Capture the cell that displays the provided text and extract its (X, Y) central coordinate. 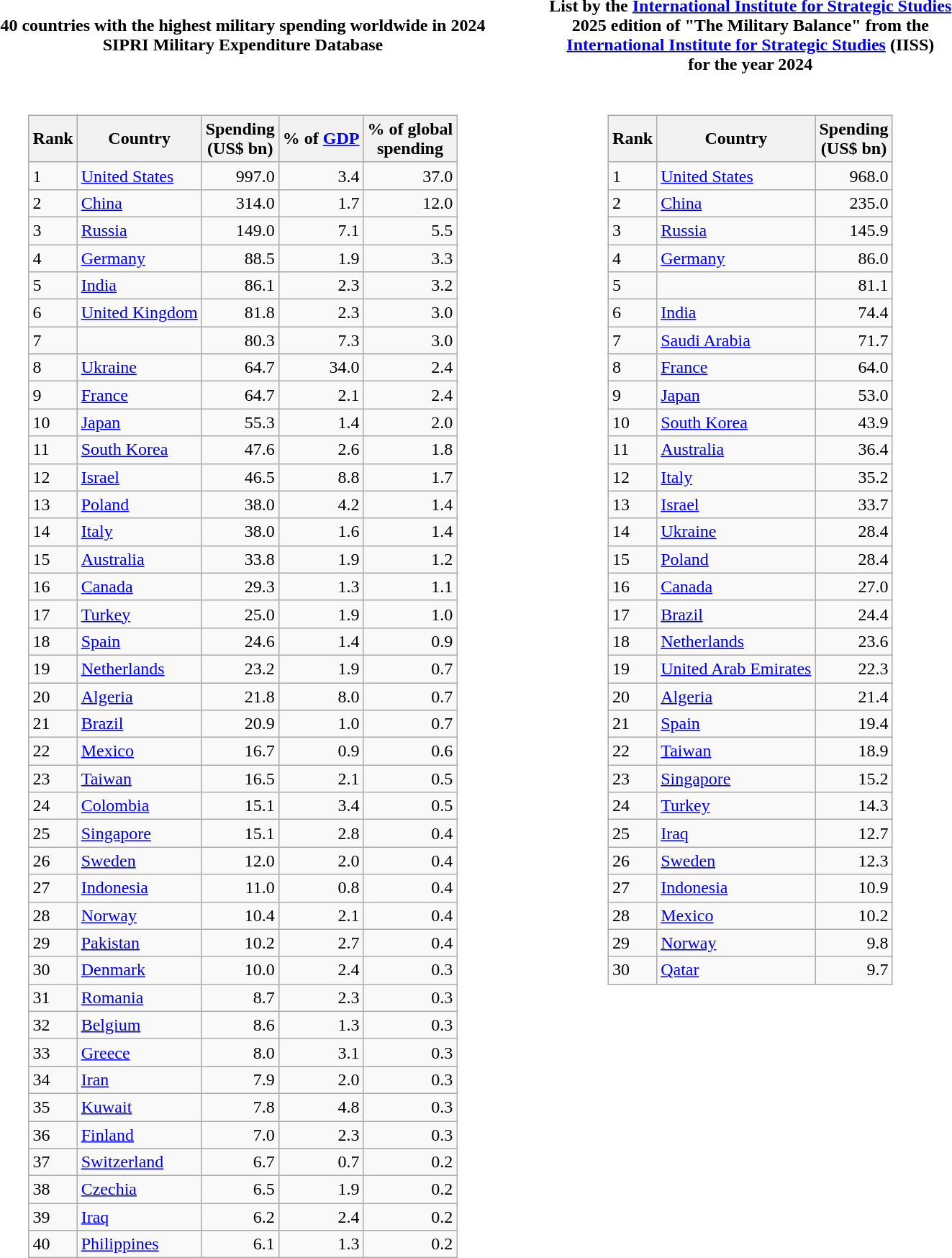
Philippines (140, 1244)
145.9 (853, 230)
71.7 (853, 340)
35.2 (853, 477)
United Kingdom (140, 313)
0.6 (410, 751)
Switzerland (140, 1162)
Saudi Arabia (736, 340)
Greece (140, 1052)
10.0 (240, 970)
33.8 (240, 559)
34 (53, 1080)
88.5 (240, 258)
33 (53, 1052)
Czechia (140, 1190)
7.8 (240, 1107)
32 (53, 1025)
81.8 (240, 313)
39 (53, 1217)
34.0 (321, 368)
37.0 (410, 176)
9.7 (853, 970)
38 (53, 1190)
1.6 (321, 532)
Colombia (140, 806)
35 (53, 1107)
29.3 (240, 587)
10.4 (240, 915)
21.4 (853, 696)
24.4 (853, 614)
Romania (140, 997)
7.3 (321, 340)
Pakistan (140, 943)
18.9 (853, 751)
Qatar (736, 970)
55.3 (240, 422)
Kuwait (140, 1107)
22.3 (853, 669)
11.0 (240, 888)
6.7 (240, 1162)
1.8 (410, 450)
5.5 (410, 230)
64.0 (853, 368)
3.3 (410, 258)
20.9 (240, 724)
2.7 (321, 943)
16.7 (240, 751)
2.6 (321, 450)
37 (53, 1162)
43.9 (853, 422)
24.6 (240, 641)
United Arab Emirates (736, 669)
46.5 (240, 477)
53.0 (853, 395)
16.5 (240, 779)
47.6 (240, 450)
74.4 (853, 313)
% of globalspending (410, 138)
9.8 (853, 943)
40 (53, 1244)
4.2 (321, 504)
Iran (140, 1080)
19.4 (853, 724)
997.0 (240, 176)
12.3 (853, 861)
3.1 (321, 1052)
6.1 (240, 1244)
Finland (140, 1135)
6.5 (240, 1190)
% of GDP (321, 138)
7.1 (321, 230)
1.1 (410, 587)
81.1 (853, 286)
3.2 (410, 286)
36.4 (853, 450)
10.9 (853, 888)
86.0 (853, 258)
1.2 (410, 559)
6.2 (240, 1217)
7.0 (240, 1135)
8.6 (240, 1025)
8.7 (240, 997)
31 (53, 997)
149.0 (240, 230)
21.8 (240, 696)
27.0 (853, 587)
36 (53, 1135)
33.7 (853, 504)
Denmark (140, 970)
968.0 (853, 176)
0.8 (321, 888)
25.0 (240, 614)
15.2 (853, 779)
7.9 (240, 1080)
23.2 (240, 669)
80.3 (240, 340)
86.1 (240, 286)
23.6 (853, 641)
14.3 (853, 806)
Belgium (140, 1025)
314.0 (240, 203)
2.8 (321, 833)
4.8 (321, 1107)
12.7 (853, 833)
235.0 (853, 203)
8.8 (321, 477)
